Provide the [X, Y] coordinate of the cell's center where the given text is located.  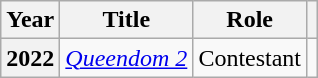
Title [126, 20]
Contestant [250, 58]
2022 [30, 58]
Year [30, 20]
Role [250, 20]
Queendom 2 [126, 58]
